Find where the given text appears and provide that cell's center as [x, y] coordinate. 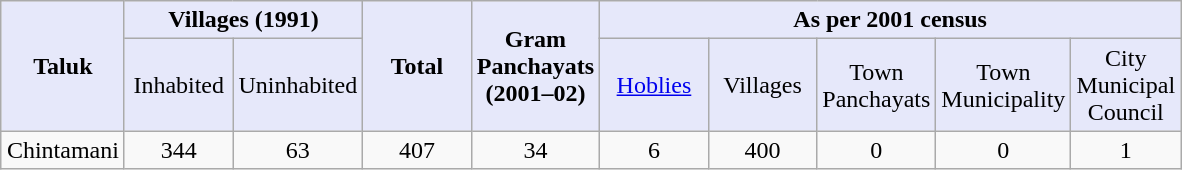
Villages (1991) [243, 20]
344 [178, 150]
City Municipal Council [1126, 85]
Chintamani [62, 150]
407 [418, 150]
Uninhabited [298, 85]
63 [298, 150]
As per 2001 census [890, 20]
Town Panchayats [876, 85]
Inhabited [178, 85]
Gram Panchayats (2001–02) [535, 66]
Hoblies [654, 85]
6 [654, 150]
400 [762, 150]
Taluk [62, 66]
1 [1126, 150]
Villages [762, 85]
Town Municipality [1004, 85]
34 [535, 150]
Total [418, 66]
